Scan for the cell matching the given text and deliver its [X, Y] coordinate at center. 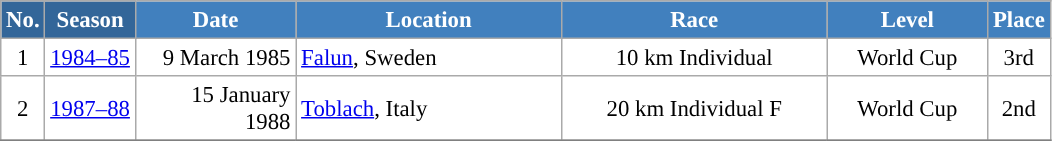
Location [429, 20]
10 km Individual [694, 58]
Toblach, Italy [429, 108]
Falun, Sweden [429, 58]
20 km Individual F [694, 108]
Race [694, 20]
1 [23, 58]
No. [23, 20]
Season [90, 20]
2nd [1019, 108]
9 March 1985 [216, 58]
15 January 1988 [216, 108]
1987–88 [90, 108]
Date [216, 20]
1984–85 [90, 58]
3rd [1019, 58]
Level [908, 20]
2 [23, 108]
Place [1019, 20]
